Extract the (x, y) coordinate from the center of the cell holding the provided text.  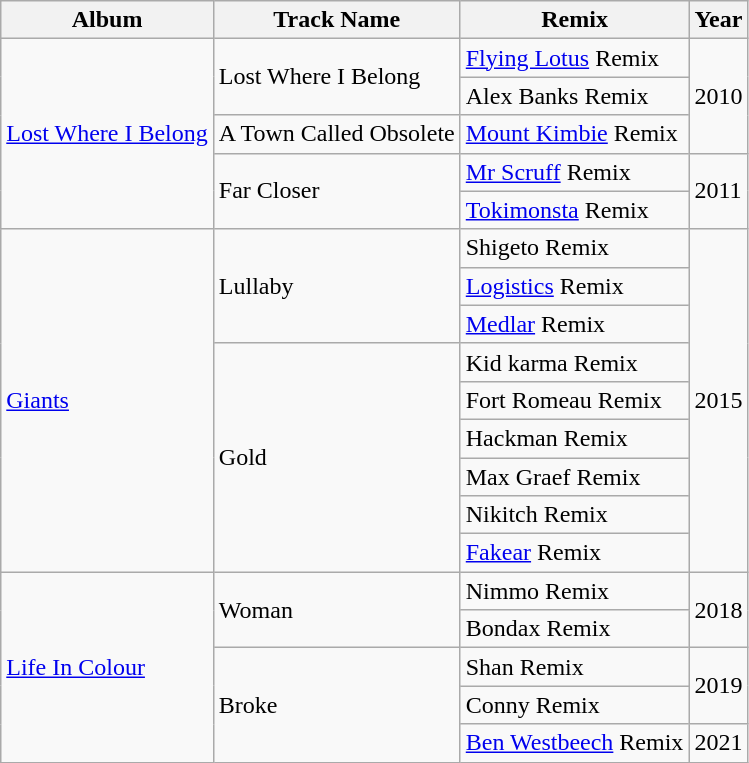
Tokimonsta Remix (574, 210)
Mr Scruff Remix (574, 172)
Woman (336, 610)
2021 (718, 743)
Remix (574, 20)
Medlar Remix (574, 324)
Conny Remix (574, 705)
Gold (336, 457)
Year (718, 20)
Life In Colour (108, 667)
Mount Kimbie Remix (574, 134)
Ben Westbeech Remix (574, 743)
2018 (718, 610)
Flying Lotus Remix (574, 58)
Broke (336, 705)
Track Name (336, 20)
Fort Romeau Remix (574, 400)
Max Graef Remix (574, 477)
Album (108, 20)
Lullaby (336, 286)
2011 (718, 191)
Kid karma Remix (574, 362)
Hackman Remix (574, 438)
Fakear Remix (574, 553)
Nimmo Remix (574, 591)
Bondax Remix (574, 629)
Shan Remix (574, 667)
Shigeto Remix (574, 248)
Giants (108, 400)
Nikitch Remix (574, 515)
A Town Called Obsolete (336, 134)
2015 (718, 400)
Alex Banks Remix (574, 96)
Logistics Remix (574, 286)
2019 (718, 686)
2010 (718, 96)
Far Closer (336, 191)
